From the cell containing the given text, extract its center point as [X, Y] coordinate. 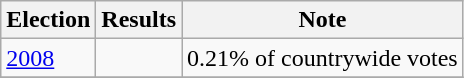
0.21% of countrywide votes [323, 58]
Note [323, 20]
Results [139, 20]
2008 [48, 58]
Election [48, 20]
